Identify which cell holds the provided text, then report its [x, y] central coordinate. 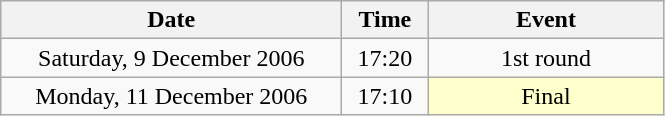
17:20 [385, 58]
1st round [546, 58]
Saturday, 9 December 2006 [172, 58]
Date [172, 20]
Event [546, 20]
17:10 [385, 96]
Final [546, 96]
Monday, 11 December 2006 [172, 96]
Time [385, 20]
